Capture the cell that displays the provided text and extract its [X, Y] central coordinate. 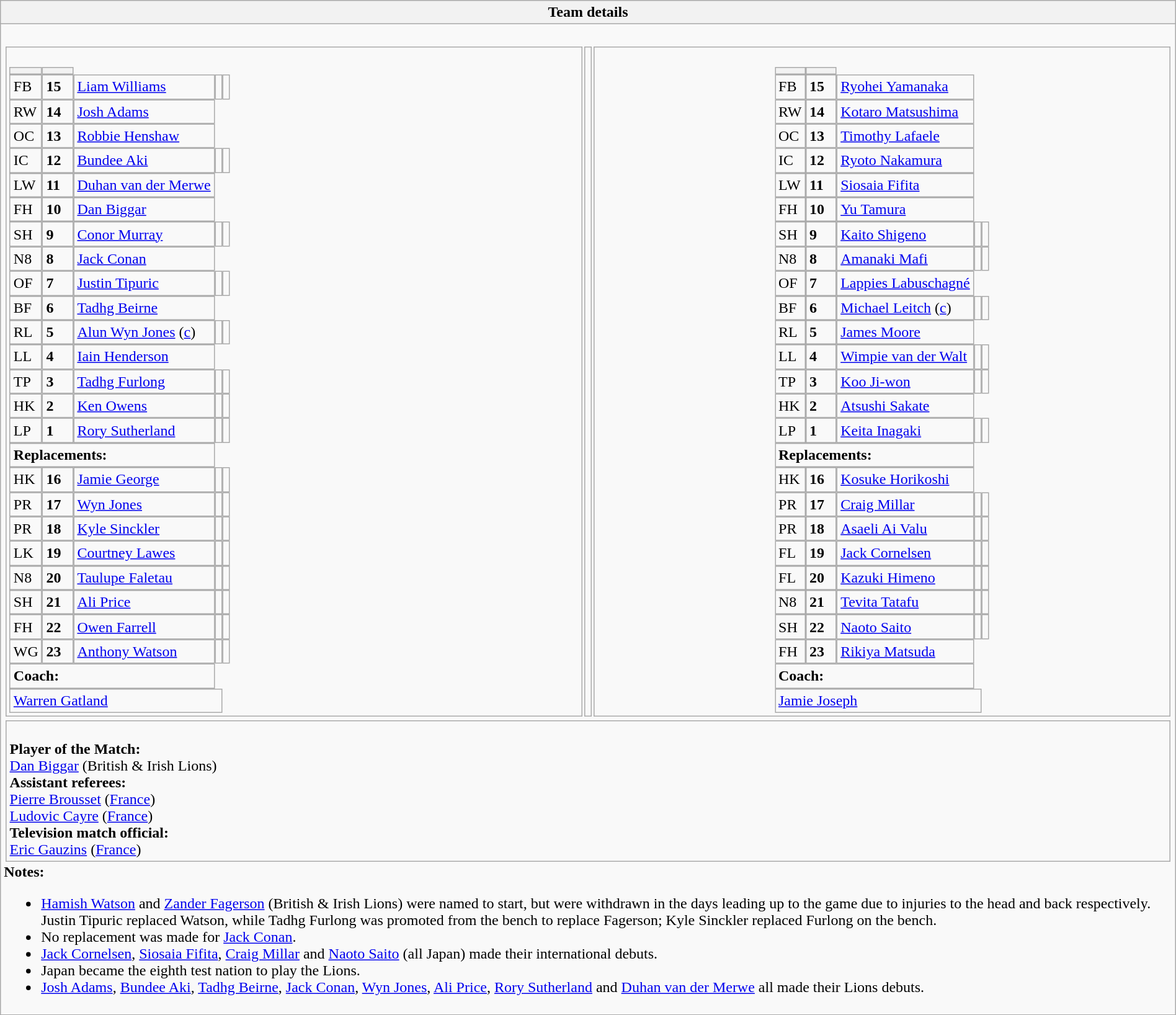
Liam Williams [144, 87]
Robbie Henshaw [144, 136]
Yu Tamura [906, 210]
Timothy Lafaele [906, 136]
Conor Murray [144, 235]
Kyle Sinckler [144, 529]
Kazuki Himeno [906, 578]
Lappies Labuschagné [906, 284]
Kosuke Horikoshi [906, 480]
Ken Owens [144, 406]
Justin Tipuric [144, 284]
Owen Farrell [144, 627]
Jack Cornelsen [906, 553]
Jamie Joseph [878, 700]
Craig Millar [906, 504]
Courtney Lawes [144, 553]
Bundee Aki [144, 161]
James Moore [906, 333]
WG [26, 651]
Jack Conan [144, 259]
Kotaro Matsushima [906, 112]
LK [26, 553]
Josh Adams [144, 112]
Wyn Jones [144, 504]
Ryoto Nakamura [906, 161]
Asaeli Ai Valu [906, 529]
Kaito Shigeno [906, 235]
Iain Henderson [144, 357]
Warren Gatland [117, 700]
Taulupe Faletau [144, 578]
Michael Leitch (c) [906, 308]
Ali Price [144, 602]
Jamie George [144, 480]
Wimpie van der Walt [906, 357]
Tadhg Furlong [144, 382]
Duhan van der Merwe [144, 185]
Atsushi Sakate [906, 406]
Dan Biggar [144, 210]
Tadhg Beirne [144, 308]
Keita Inagaki [906, 431]
Naoto Saito [906, 627]
Team details [588, 12]
Anthony Watson [144, 651]
Tevita Tatafu [906, 602]
Alun Wyn Jones (c) [144, 333]
Koo Ji-won [906, 382]
Siosaia Fifita [906, 185]
Rikiya Matsuda [906, 651]
Amanaki Mafi [906, 259]
Rory Sutherland [144, 431]
Ryohei Yamanaka [906, 87]
